Identify which cell holds the provided text, then report its [x, y] central coordinate. 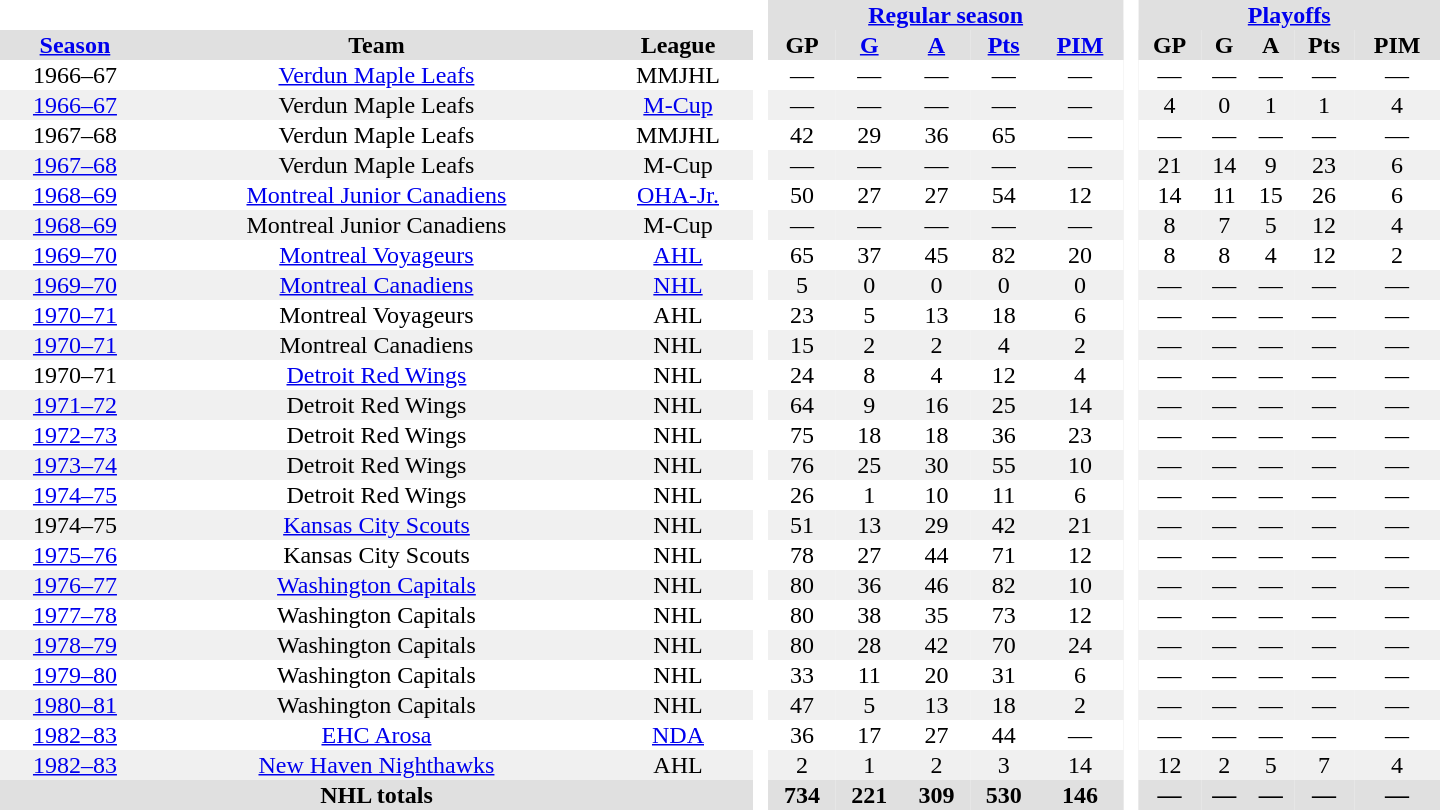
30 [936, 465]
17 [870, 735]
221 [870, 795]
16 [936, 405]
New Haven Nighthawks [376, 765]
37 [870, 255]
NDA [678, 735]
1977–78 [75, 615]
1979–80 [75, 675]
1976–77 [75, 585]
1978–79 [75, 645]
1980–81 [75, 705]
Regular season [945, 15]
309 [936, 795]
Playoffs [1289, 15]
EHC Arosa [376, 735]
35 [936, 615]
31 [1004, 675]
734 [802, 795]
1971–72 [75, 405]
47 [802, 705]
76 [802, 465]
70 [1004, 645]
50 [802, 195]
73 [1004, 615]
55 [1004, 465]
54 [1004, 195]
75 [802, 435]
64 [802, 405]
1975–76 [75, 555]
530 [1004, 795]
1973–74 [75, 465]
League [678, 45]
1972–73 [75, 435]
NHL totals [376, 795]
46 [936, 585]
Season [75, 45]
Team [376, 45]
OHA-Jr. [678, 195]
51 [802, 525]
71 [1004, 555]
38 [870, 615]
146 [1080, 795]
33 [802, 675]
3 [1004, 765]
28 [870, 645]
45 [936, 255]
78 [802, 555]
